Return the [X, Y] coordinate for the center point of the cell that contains the specified text.  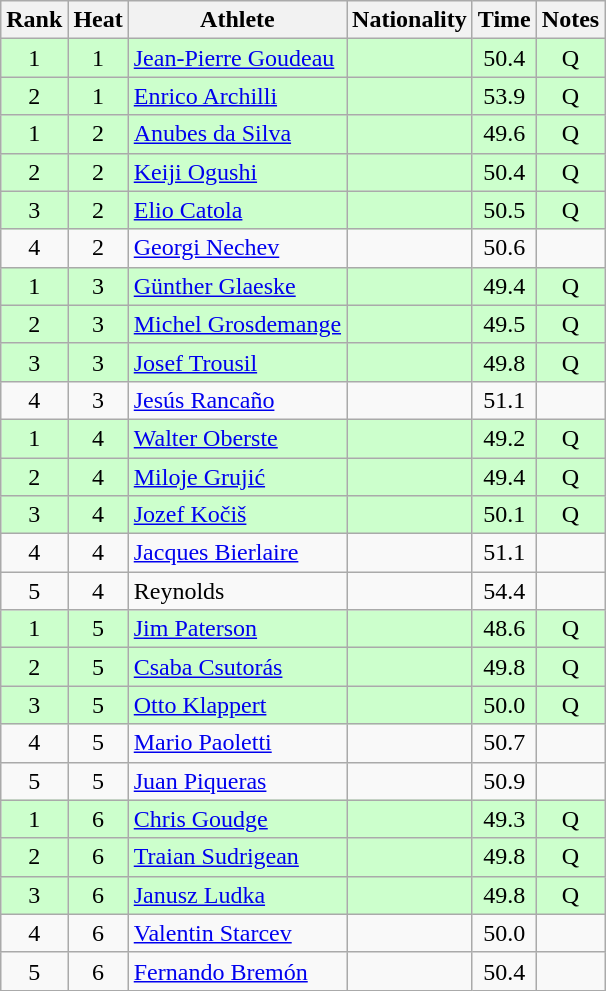
Anubes da Silva [237, 134]
Jacques Bierlaire [237, 553]
Miloje Grujić [237, 477]
Mario Paoletti [237, 743]
Fernando Bremón [237, 971]
48.6 [504, 629]
Nationality [410, 20]
49.6 [504, 134]
Georgi Nechev [237, 248]
Jozef Kočiš [237, 515]
49.3 [504, 819]
49.5 [504, 324]
Notes [570, 20]
50.7 [504, 743]
Csaba Csutorás [237, 667]
Otto Klappert [237, 705]
Traian Sudrigean [237, 857]
Michel Grosdemange [237, 324]
Time [504, 20]
Josef Trousil [237, 362]
Günther Glaeske [237, 286]
Elio Catola [237, 210]
Athlete [237, 20]
53.9 [504, 96]
50.1 [504, 515]
Janusz Ludka [237, 895]
54.4 [504, 591]
Juan Piqueras [237, 781]
Chris Goudge [237, 819]
Keiji Ogushi [237, 172]
Heat [98, 20]
50.5 [504, 210]
Jim Paterson [237, 629]
Jean-Pierre Goudeau [237, 58]
Rank [34, 20]
Reynolds [237, 591]
Valentin Starcev [237, 933]
Walter Oberste [237, 438]
50.6 [504, 248]
50.9 [504, 781]
49.2 [504, 438]
Enrico Archilli [237, 96]
Jesús Rancaño [237, 400]
